Find where the given text appears and provide that cell's center as [x, y] coordinate. 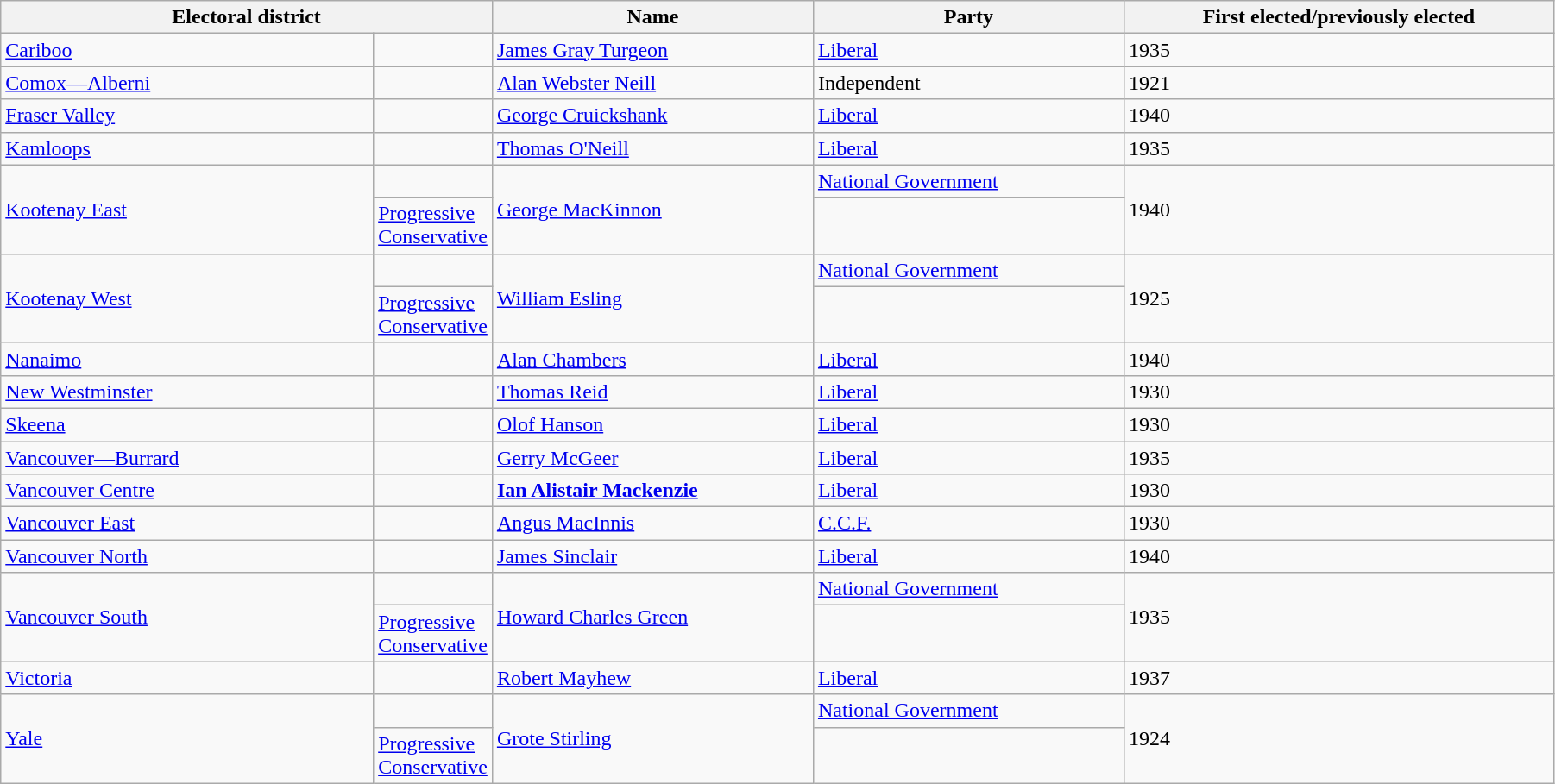
Gerry McGeer [652, 458]
Angus MacInnis [652, 524]
James Sinclair [652, 556]
Howard Charles Green [652, 618]
Vancouver East [187, 524]
First elected/previously elected [1338, 17]
Vancouver—Burrard [187, 458]
Thomas Reid [652, 392]
Name [652, 17]
George MacKinnon [652, 209]
1921 [1338, 83]
Vancouver South [187, 618]
Nanaimo [187, 359]
Thomas O'Neill [652, 148]
Fraser Valley [187, 116]
Alan Webster Neill [652, 83]
Kootenay East [187, 209]
Electoral district [247, 17]
1925 [1338, 298]
Alan Chambers [652, 359]
Comox—Alberni [187, 83]
Skeena [187, 424]
Independent [968, 83]
Ian Alistair Mackenzie [652, 491]
Party [968, 17]
Kamloops [187, 148]
1937 [1338, 678]
Olof Hanson [652, 424]
William Esling [652, 298]
C.C.F. [968, 524]
Victoria [187, 678]
Vancouver Centre [187, 491]
James Gray Turgeon [652, 50]
Robert Mayhew [652, 678]
Vancouver North [187, 556]
Kootenay West [187, 298]
1924 [1338, 738]
Cariboo [187, 50]
Grote Stirling [652, 738]
New Westminster [187, 392]
Yale [187, 738]
George Cruickshank [652, 116]
